Pinpoint the cell where the given text exists, returning its (x, y) midpoint coordinate. 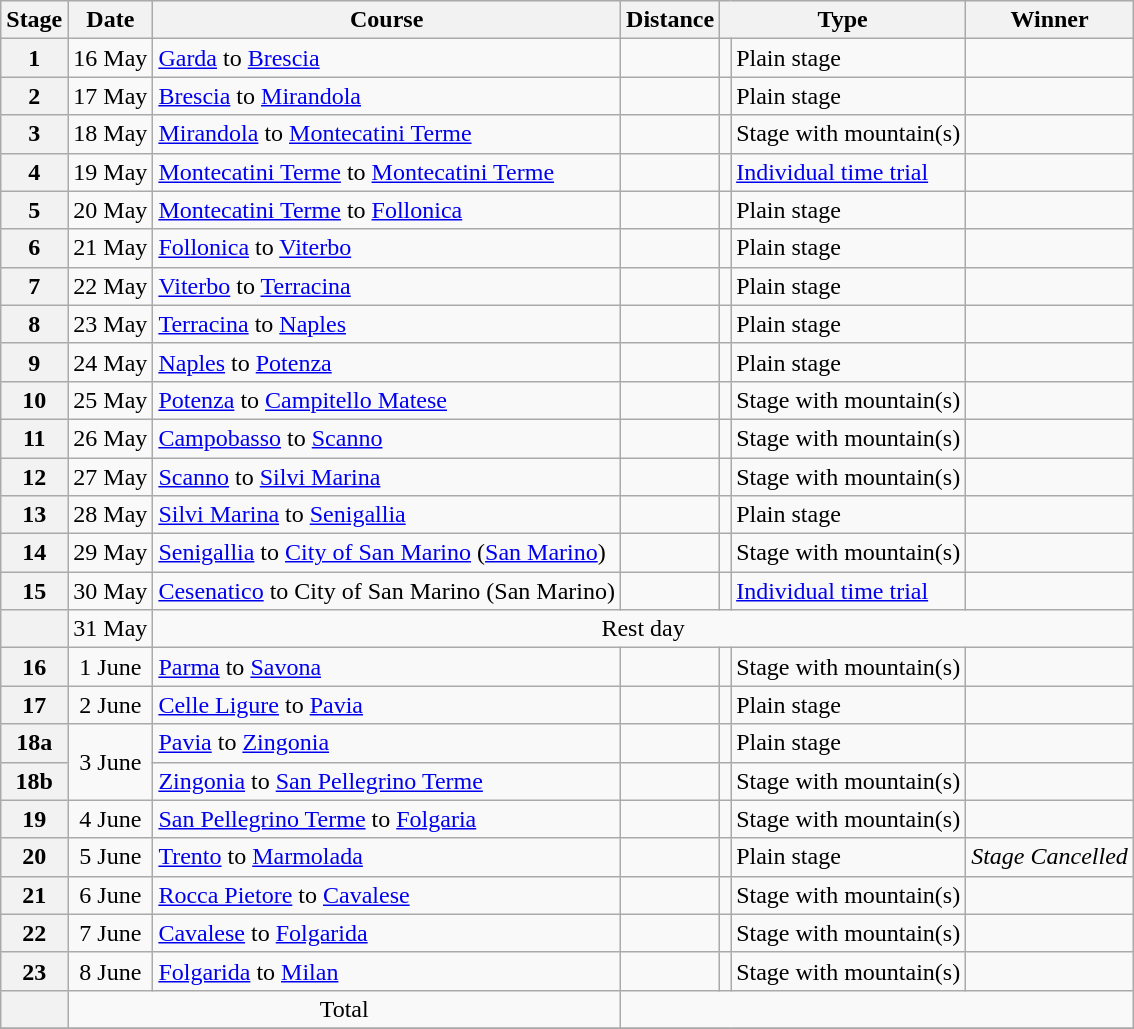
Trento to Marmolada (387, 857)
Course (387, 20)
Type (843, 20)
Zingonia to San Pellegrino Terme (387, 781)
4 (34, 172)
3 June (110, 762)
11 (34, 438)
1 (34, 58)
Parma to Savona (387, 667)
4 June (110, 819)
18 May (110, 134)
2 (34, 96)
Celle Ligure to Pavia (387, 705)
26 May (110, 438)
1 June (110, 667)
Cesenatico to City of San Marino (San Marino) (387, 591)
31 May (110, 629)
7 (34, 286)
Potenza to Campitello Matese (387, 400)
29 May (110, 553)
Scanno to Silvi Marina (387, 477)
Folgarida to Milan (387, 971)
Follonica to Viterbo (387, 248)
12 (34, 477)
Rest day (644, 629)
Naples to Potenza (387, 362)
Silvi Marina to Senigallia (387, 515)
8 June (110, 971)
Date (110, 20)
21 May (110, 248)
Senigallia to City of San Marino (San Marino) (387, 553)
16 (34, 667)
22 (34, 933)
6 June (110, 895)
2 June (110, 705)
23 May (110, 324)
10 (34, 400)
18a (34, 743)
Montecatini Terme to Montecatini Terme (387, 172)
5 (34, 210)
Stage (34, 20)
Campobasso to Scanno (387, 438)
Terracina to Naples (387, 324)
30 May (110, 591)
5 June (110, 857)
25 May (110, 400)
3 (34, 134)
22 May (110, 286)
Total (344, 1009)
6 (34, 248)
23 (34, 971)
15 (34, 591)
20 May (110, 210)
Montecatini Terme to Follonica (387, 210)
Mirandola to Montecatini Terme (387, 134)
17 May (110, 96)
Pavia to Zingonia (387, 743)
8 (34, 324)
Distance (670, 20)
16 May (110, 58)
24 May (110, 362)
Stage Cancelled (1050, 857)
17 (34, 705)
Cavalese to Folgarida (387, 933)
Viterbo to Terracina (387, 286)
Garda to Brescia (387, 58)
14 (34, 553)
Winner (1050, 20)
13 (34, 515)
19 (34, 819)
21 (34, 895)
Rocca Pietore to Cavalese (387, 895)
19 May (110, 172)
27 May (110, 477)
28 May (110, 515)
18b (34, 781)
7 June (110, 933)
20 (34, 857)
San Pellegrino Terme to Folgaria (387, 819)
Brescia to Mirandola (387, 96)
9 (34, 362)
